Capture the cell that displays the provided text and extract its (X, Y) central coordinate. 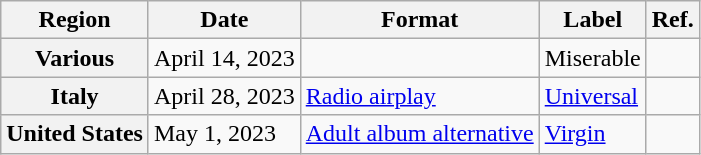
Date (224, 20)
Ref. (672, 20)
Format (420, 20)
Universal (592, 96)
Virgin (592, 134)
United States (75, 134)
April 28, 2023 (224, 96)
Adult album alternative (420, 134)
Miserable (592, 58)
Label (592, 20)
Radio airplay (420, 96)
May 1, 2023 (224, 134)
Region (75, 20)
Italy (75, 96)
April 14, 2023 (224, 58)
Various (75, 58)
